Output the (x, y) coordinate of the center of the cell containing the given text.  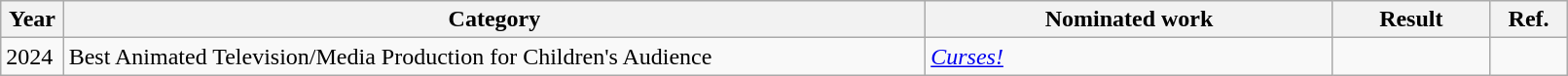
Best Animated Television/Media Production for Children's Audience (494, 57)
Category (494, 19)
2024 (32, 57)
Year (32, 19)
Ref. (1528, 19)
Curses! (1129, 57)
Result (1411, 19)
Nominated work (1129, 19)
